Return [X, Y] of the center of cell containing provided text 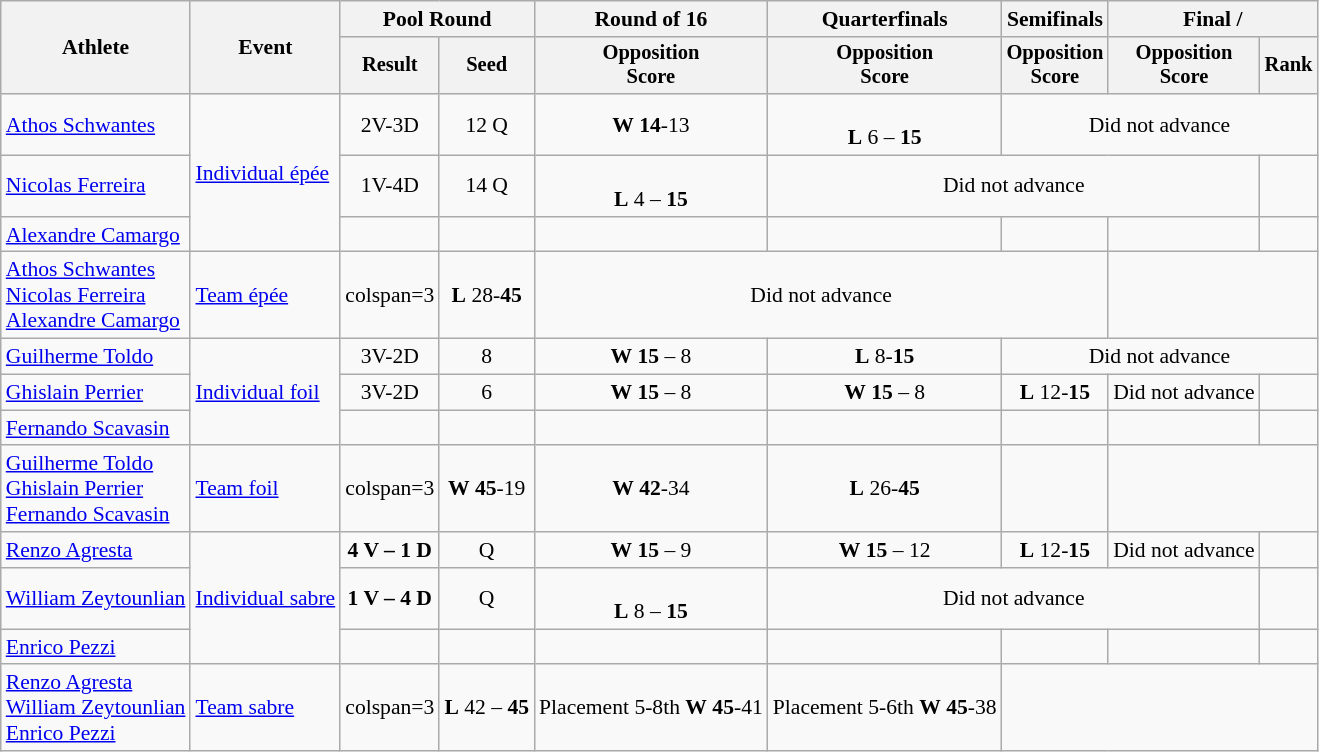
W 45-19 [486, 490]
William Zeytounlian [96, 598]
Fernando Scavasin [96, 428]
L 28-45 [486, 296]
L 42 – 45 [486, 708]
L 26-45 [885, 490]
Alexandre Camargo [96, 235]
Athos SchwantesNicolas FerreiraAlexandre Camargo [96, 296]
Nicolas Ferreira [96, 186]
Renzo Agresta [96, 550]
Ghislain Perrier [96, 393]
Team sabre [265, 708]
Individual sabre [265, 598]
W 15 – 9 [651, 550]
L 4 – 15 [651, 186]
L 8 – 15 [651, 598]
8 [486, 357]
W 42-34 [651, 490]
Individual épée [265, 173]
Team épée [265, 296]
Round of 16 [651, 19]
Enrico Pezzi [96, 647]
W 14-13 [651, 124]
Athlete [96, 48]
L 8-15 [885, 357]
Individual foil [265, 392]
Placement 5-6th W 45-38 [885, 708]
2V-3D [390, 124]
Renzo AgrestaWilliam ZeytounlianEnrico Pezzi [96, 708]
Rank [1289, 66]
Final / [1212, 19]
Guilherme Toldo [96, 357]
Team foil [265, 490]
Quarterfinals [885, 19]
1V-4D [390, 186]
W 15 – 12 [885, 550]
4 V – 1 D [390, 550]
Guilherme ToldoGhislain PerrierFernando Scavasin [96, 490]
Event [265, 48]
L 6 – 15 [885, 124]
Seed [486, 66]
1 V – 4 D [390, 598]
6 [486, 393]
Semifinals [1056, 19]
12 Q [486, 124]
Pool Round [437, 19]
14 Q [486, 186]
Athos Schwantes [96, 124]
Result [390, 66]
Placement 5-8th W 45-41 [651, 708]
